Scan for the cell matching the given text and deliver its [x, y] coordinate at center. 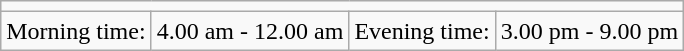
Morning time: [76, 31]
Evening time: [422, 31]
4.00 am - 12.00 am [250, 31]
3.00 pm - 9.00 pm [589, 31]
